From the cell containing the given text, extract its center point as [X, Y] coordinate. 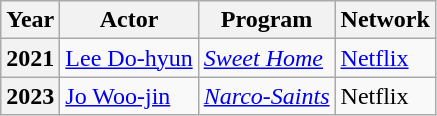
Program [266, 20]
Actor [129, 20]
Sweet Home [266, 58]
2023 [30, 96]
Narco-Saints [266, 96]
Year [30, 20]
Lee Do-hyun [129, 58]
2021 [30, 58]
Jo Woo-jin [129, 96]
Network [385, 20]
